Capture the cell that displays the provided text and extract its [x, y] central coordinate. 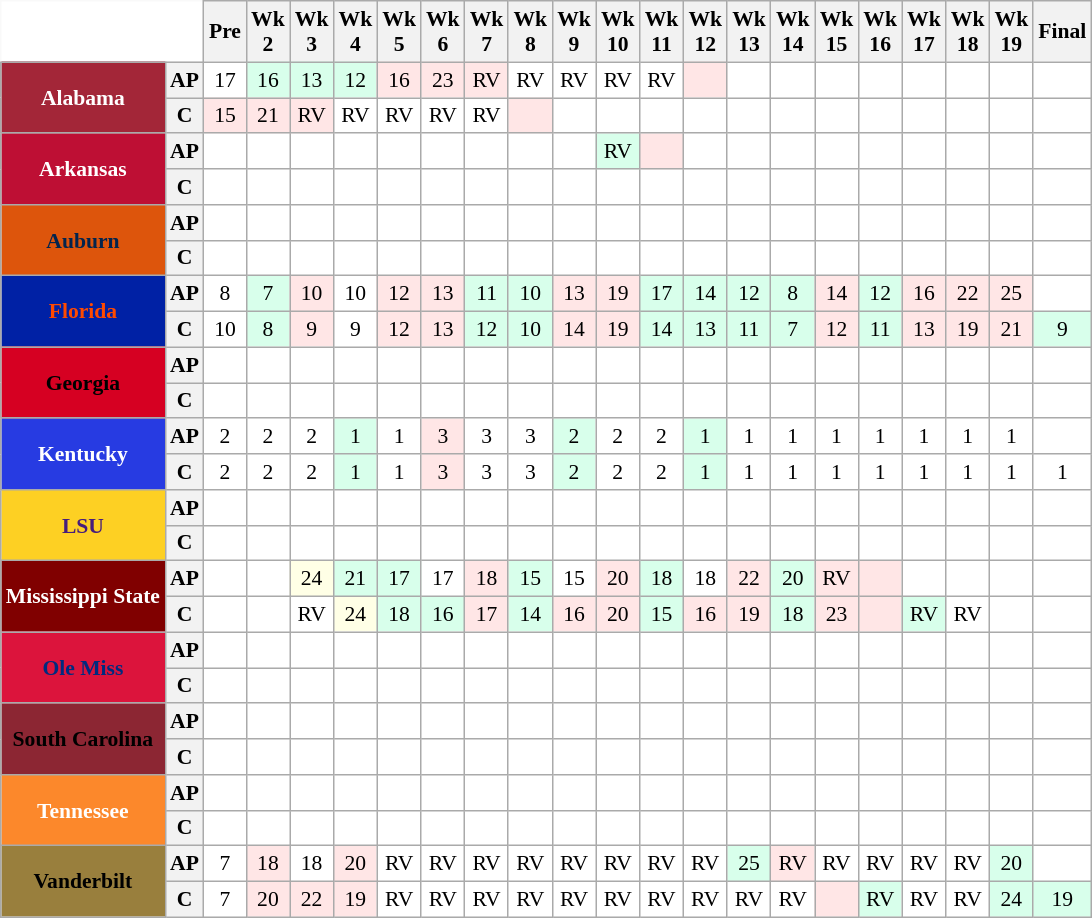
Georgia [83, 382]
Wk15 [837, 32]
Wk10 [618, 32]
Mississippi State [83, 596]
Final [1062, 32]
Wk7 [487, 32]
Wk5 [399, 32]
LSU [83, 526]
Wk6 [443, 32]
Kentucky [83, 454]
Tennessee [83, 810]
Wk3 [312, 32]
Auburn [83, 240]
Wk18 [968, 32]
Wk4 [355, 32]
Pre [225, 32]
Wk17 [924, 32]
Wk11 [662, 32]
Wk13 [749, 32]
South Carolina [83, 740]
Wk19 [1012, 32]
Wk8 [530, 32]
Arkansas [83, 170]
Alabama [83, 98]
Vanderbilt [83, 882]
Wk9 [574, 32]
Wk16 [880, 32]
Ole Miss [83, 668]
Florida [83, 312]
Wk12 [705, 32]
Wk2 [268, 32]
Wk14 [793, 32]
